Extract the [x, y] coordinate from the center of the cell holding the provided text.  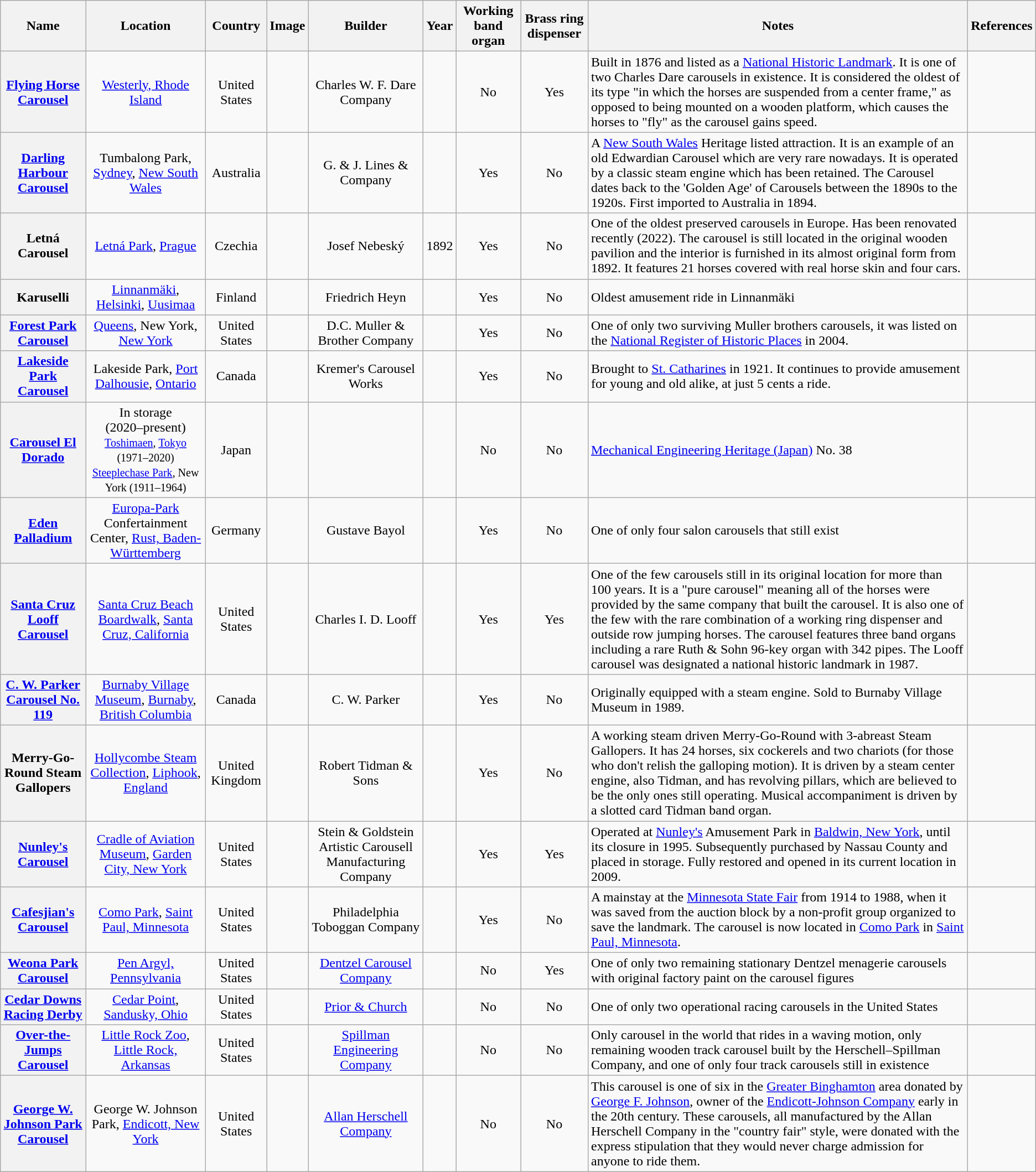
Pen Argyl, Pennsylvania [146, 971]
Lakeside Park Carousel [43, 376]
Burnaby Village Museum, Burnaby, British Columbia [146, 699]
One of only two surviving Muller brothers carousels, it was listed on the National Register of Historic Places in 2004. [778, 333]
Cafesjian's Carousel [43, 920]
One of only two remaining stationary Dentzel menagerie carousels with original factory paint on the carousel figures [778, 971]
Brass ring dispenser [555, 26]
Mechanical Engineering Heritage (Japan) No. 38 [778, 449]
Name [43, 26]
Carousel El Dorado [43, 449]
Como Park, Saint Paul, Minnesota [146, 920]
George W. Johnson Park Carousel [43, 1123]
Cradle of Aviation Museum, Garden City, New York [146, 854]
Working band organ [488, 26]
Over-the-Jumps Carousel [43, 1050]
Dentzel Carousel Company [366, 971]
Gustave Bayol [366, 530]
One of only four salon carousels that still exist [778, 530]
Karuselli [43, 297]
Finland [236, 297]
Queens, New York, New York [146, 333]
Brought to St. Catharines in 1921. It continues to provide amusement for young and old alike, at just 5 cents a ride. [778, 376]
Letná Park, Prague [146, 246]
Spillman Engineering Company [366, 1050]
Location [146, 26]
Lakeside Park, Port Dalhousie, Ontario [146, 376]
United Kingdom [236, 772]
C. W. Parker Carousel No. 119 [43, 699]
References [1002, 26]
Oldest amusement ride in Linnanmäki [778, 297]
Notes [778, 26]
D.C. Muller & Brother Company [366, 333]
Europa-Park Confertainment Center, Rust, Baden-Württemberg [146, 530]
One of only two operational racing carousels in the United States [778, 1007]
Santa Cruz Looff Carousel [43, 619]
Santa Cruz Beach Boardwalk, Santa Cruz, California [146, 619]
Merry-Go-Round Steam Gallopers [43, 772]
Friedrich Heyn [366, 297]
Little Rock Zoo, Little Rock, Arkansas [146, 1050]
Philadelphia Toboggan Company [366, 920]
Josef Nebeský [366, 246]
Australia [236, 173]
Darling Harbour Carousel [43, 173]
Robert Tidman & Sons [366, 772]
Weona Park Carousel [43, 971]
Eden Palladium [43, 530]
Japan [236, 449]
1892 [439, 246]
Year [439, 26]
Image [288, 26]
Builder [366, 26]
Westerly, Rhode Island [146, 92]
Stein & Goldstein Artistic Carousell Manufacturing Company [366, 854]
Kremer's Carousel Works [366, 376]
Originally equipped with a steam engine. Sold to Burnaby Village Museum in 1989. [778, 699]
Flying Horse Carousel [43, 92]
Prior & Church [366, 1007]
Country [236, 26]
Nunley's Carousel [43, 854]
George W. Johnson Park, Endicott, New York [146, 1123]
Cedar Point, Sandusky, Ohio [146, 1007]
C. W. Parker [366, 699]
G. & J. Lines & Company [366, 173]
In storage(2020–present)Toshimaen, Tokyo (1971–2020)Steeplechase Park, New York (1911–1964) [146, 449]
Czechia [236, 246]
Letná Carousel [43, 246]
Germany [236, 530]
Hollycombe Steam Collection, Liphook, England [146, 772]
Forest Park Carousel [43, 333]
Allan Herschell Company [366, 1123]
Cedar Downs Racing Derby [43, 1007]
Charles I. D. Looff [366, 619]
Charles W. F. Dare Company [366, 92]
Linnanmäki, Helsinki, Uusimaa [146, 297]
Tumbalong Park, Sydney, New South Wales [146, 173]
